For the text-containing cell, return its midpoint in [X, Y] coordinate format. 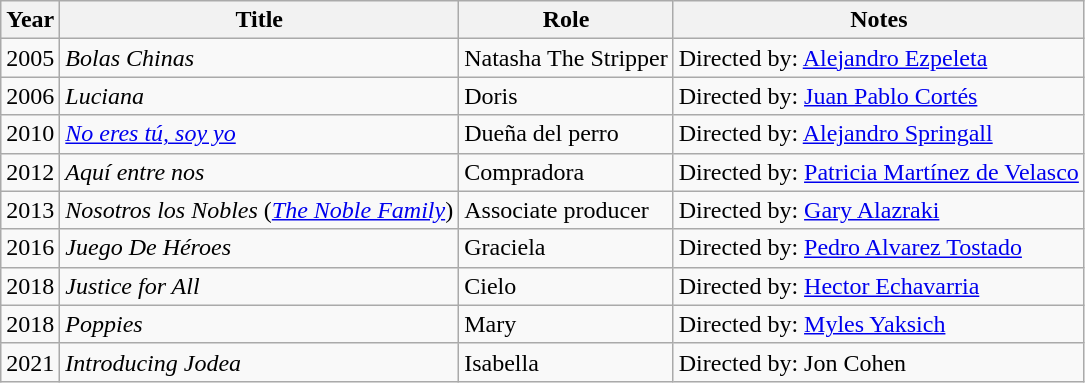
Isabella [566, 362]
Cielo [566, 286]
Directed by: Pedro Alvarez Tostado [878, 248]
2021 [30, 362]
Mary [566, 324]
Dueña del perro [566, 134]
Title [260, 20]
Juego De Héroes [260, 248]
Nosotros los Nobles (The Noble Family) [260, 210]
Directed by: Myles Yaksich [878, 324]
Associate producer [566, 210]
Role [566, 20]
Luciana [260, 96]
Directed by: Patricia Martínez de Velasco [878, 172]
Directed by: Hector Echavarria [878, 286]
Directed by: Gary Alazraki [878, 210]
Directed by: Alejandro Ezpeleta [878, 58]
Introducing Jodea [260, 362]
Notes [878, 20]
2016 [30, 248]
2005 [30, 58]
2006 [30, 96]
Doris [566, 96]
No eres tú, soy yo [260, 134]
Directed by: Alejandro Springall [878, 134]
2013 [30, 210]
Bolas Chinas [260, 58]
2012 [30, 172]
Compradora [566, 172]
Graciela [566, 248]
Directed by: Juan Pablo Cortés [878, 96]
Year [30, 20]
Poppies [260, 324]
Justice for All [260, 286]
Aquí entre nos [260, 172]
Natasha The Stripper [566, 58]
Directed by: Jon Cohen [878, 362]
2010 [30, 134]
